Determine the (X, Y) coordinate at the center of the cell enclosing the given text.  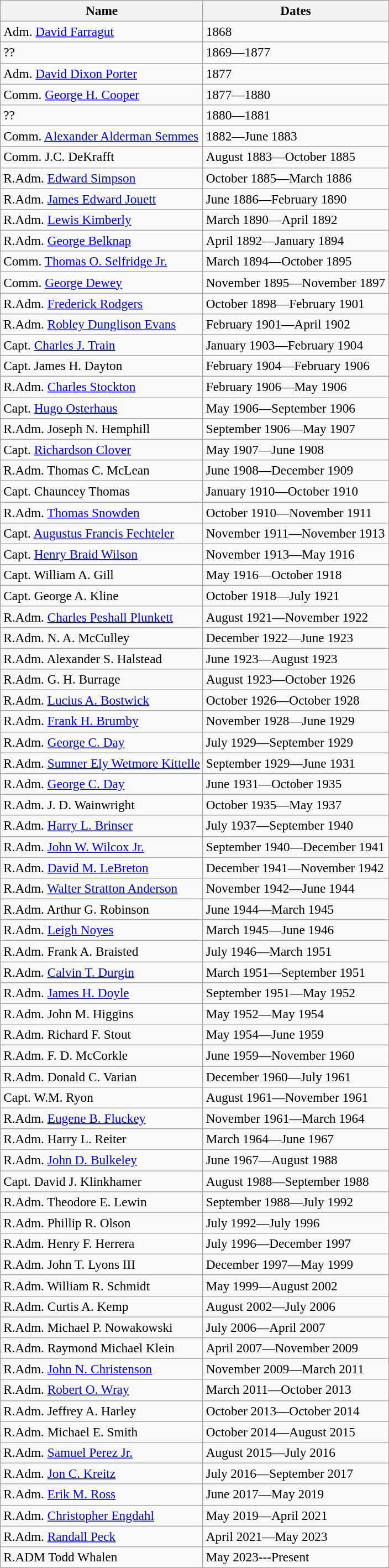
July 1937—September 1940 (295, 826)
Dates (295, 11)
March 1951—September 1951 (295, 972)
August 1988—September 1988 (295, 1181)
December 1922—June 1923 (295, 638)
June 1931—October 1935 (295, 784)
R.Adm. Calvin T. Durgin (102, 972)
Comm. Thomas O. Selfridge Jr. (102, 262)
R.Adm. David M. LeBreton (102, 867)
R.Adm. Jeffrey A. Harley (102, 1411)
Comm. Alexander Alderman Semmes (102, 136)
April 2007—November 2009 (295, 1348)
June 1908—December 1909 (295, 470)
Capt. Henry Braid Wilson (102, 554)
March 2011—October 2013 (295, 1390)
March 1894—October 1895 (295, 262)
Comm. George H. Cooper (102, 94)
August 1883—October 1885 (295, 157)
R.Adm. George Belknap (102, 241)
R.Adm. Robert O. Wray (102, 1390)
June 1886—February 1890 (295, 199)
June 1923—August 1923 (295, 658)
November 1911—November 1913 (295, 533)
October 1926—October 1928 (295, 700)
October 2013—October 2014 (295, 1411)
R.Adm. Charles Peshall Plunkett (102, 617)
Name (102, 11)
R.Adm. Charles Stockton (102, 387)
R.Adm. Edward Simpson (102, 178)
R.Adm. Eugene B. Fluckey (102, 1118)
November 2009—March 2011 (295, 1369)
June 2017—May 2019 (295, 1494)
November 1928—June 1929 (295, 721)
R.Adm. James H. Doyle (102, 993)
Comm. George Dewey (102, 282)
Capt. William A. Gill (102, 575)
R.Adm. Frederick Rodgers (102, 303)
February 1904—February 1906 (295, 366)
1877 (295, 74)
R.Adm. Frank A. Braisted (102, 951)
R.Adm. Thomas C. McLean (102, 470)
Capt. Richardson Clover (102, 450)
July 1996—December 1997 (295, 1243)
Capt. James H. Dayton (102, 366)
December 1960—July 1961 (295, 1076)
September 1940—December 1941 (295, 847)
September 1906—May 1907 (295, 429)
September 1929—June 1931 (295, 763)
R.Adm. Theodore E. Lewin (102, 1202)
R.Adm. Frank H. Brumby (102, 721)
R.Adm. Alexander S. Halstead (102, 658)
1868 (295, 32)
Capt. Charles J. Train (102, 345)
February 1901—April 1902 (295, 324)
R.Adm. Richard F. Stout (102, 1035)
December 1941—November 1942 (295, 867)
May 1907—June 1908 (295, 450)
R.Adm. James Edward Jouett (102, 199)
Capt. David J. Klinkhamer (102, 1181)
December 1997—May 1999 (295, 1264)
November 1895—November 1897 (295, 282)
August 2002—July 2006 (295, 1306)
R.Adm. Henry F. Herrera (102, 1243)
July 1946—March 1951 (295, 951)
July 1929—September 1929 (295, 742)
R.Adm. Leigh Noyes (102, 930)
R.Adm. Randall Peck (102, 1536)
R.Adm. Walter Stratton Anderson (102, 888)
Capt. W.M. Ryon (102, 1097)
R.Adm. F. D. McCorkle (102, 1055)
Adm. David Dixon Porter (102, 74)
R.Adm. William R. Schmidt (102, 1285)
August 1923—October 1926 (295, 679)
1869—1877 (295, 53)
August 2015—July 2016 (295, 1452)
1880—1881 (295, 115)
June 1959—November 1960 (295, 1055)
July 2006—April 2007 (295, 1327)
R.Adm. Thomas Snowden (102, 512)
R.Adm. Donald C. Varian (102, 1076)
Capt. Chauncey Thomas (102, 491)
R.Adm. Samuel Perez Jr. (102, 1452)
R.Adm. John M. Higgins (102, 1014)
September 1951—May 1952 (295, 993)
1877—1880 (295, 94)
R.Adm. Lucius A. Bostwick (102, 700)
March 1964—June 1967 (295, 1139)
April 1892—January 1894 (295, 241)
March 1890—April 1892 (295, 220)
May 1999—August 2002 (295, 1285)
May 1952—May 1954 (295, 1014)
R.Adm. J. D. Wainwright (102, 805)
R.ADM Todd Whalen (102, 1557)
R.Adm. Sumner Ely Wetmore Kittelle (102, 763)
R.Adm. Curtis A. Kemp (102, 1306)
May 1906—September 1906 (295, 408)
March 1945—June 1946 (295, 930)
October 2014—August 2015 (295, 1431)
R.Adm. Lewis Kimberly (102, 220)
Capt. Hugo Osterhaus (102, 408)
Comm. J.C. DeKrafft (102, 157)
June 1944—March 1945 (295, 909)
R.Adm. John W. Wilcox Jr. (102, 847)
October 1918—July 1921 (295, 596)
R.Adm. Arthur G. Robinson (102, 909)
R.Adm. Raymond Michael Klein (102, 1348)
January 1910—October 1910 (295, 491)
R.Adm. Harry L. Brinser (102, 826)
May 1954—June 1959 (295, 1035)
R.Adm. Harry L. Reiter (102, 1139)
R.Adm. Michael E. Smith (102, 1431)
June 1967—August 1988 (295, 1160)
October 1910—November 1911 (295, 512)
R.Adm. Jon C. Kreitz (102, 1473)
R.Adm. Robley Dunglison Evans (102, 324)
May 1916—October 1918 (295, 575)
R.Adm. John T. Lyons III (102, 1264)
R.Adm. John N. Christenson (102, 1369)
R.Adm. Michael P. Nowakowski (102, 1327)
February 1906—May 1906 (295, 387)
November 1913—May 1916 (295, 554)
January 1903—February 1904 (295, 345)
November 1961—March 1964 (295, 1118)
July 2016—September 2017 (295, 1473)
R.Adm. N. A. McCulley (102, 638)
May 2023---Present (295, 1557)
November 1942—June 1944 (295, 888)
1882—June 1883 (295, 136)
R.Adm. G. H. Burrage (102, 679)
August 1921—November 1922 (295, 617)
Capt. Augustus Francis Fechteler (102, 533)
R.Adm. Joseph N. Hemphill (102, 429)
May 2019—April 2021 (295, 1515)
July 1992—July 1996 (295, 1223)
R.Adm. John D. Bulkeley (102, 1160)
Adm. David Farragut (102, 32)
October 1935—May 1937 (295, 805)
September 1988—July 1992 (295, 1202)
R.Adm. Christopher Engdahl (102, 1515)
August 1961—November 1961 (295, 1097)
April 2021—May 2023 (295, 1536)
R.Adm. Erik M. Ross (102, 1494)
October 1885—March 1886 (295, 178)
R.Adm. Phillip R. Olson (102, 1223)
October 1898—February 1901 (295, 303)
Capt. George A. Kline (102, 596)
